For the text-containing cell, return its midpoint in (x, y) coordinate format. 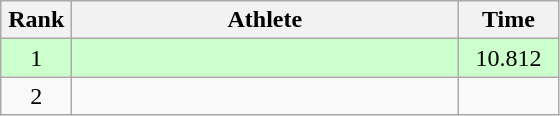
1 (36, 58)
Rank (36, 20)
Athlete (265, 20)
Time (508, 20)
10.812 (508, 58)
2 (36, 96)
